Capture the cell that displays the provided text and extract its [x, y] central coordinate. 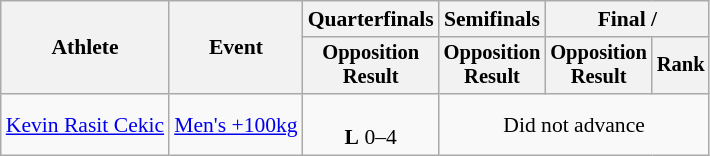
Semifinals [492, 19]
Rank [681, 66]
L 0–4 [371, 124]
Kevin Rasit Cekic [85, 124]
Athlete [85, 48]
Men's +100kg [236, 124]
Quarterfinals [371, 19]
Final / [627, 19]
Did not advance [574, 124]
Event [236, 48]
